Output the (X, Y) coordinate of the center of the cell containing the given text.  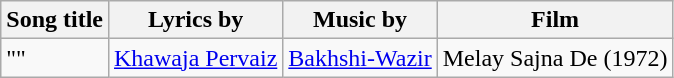
Melay Sajna De (1972) (555, 58)
Film (555, 20)
Song title (55, 20)
Khawaja Pervaiz (195, 58)
"" (55, 58)
Bakhshi-Wazir (360, 58)
Lyrics by (195, 20)
Music by (360, 20)
